Extract the (X, Y) coordinate from the center of the cell holding the provided text.  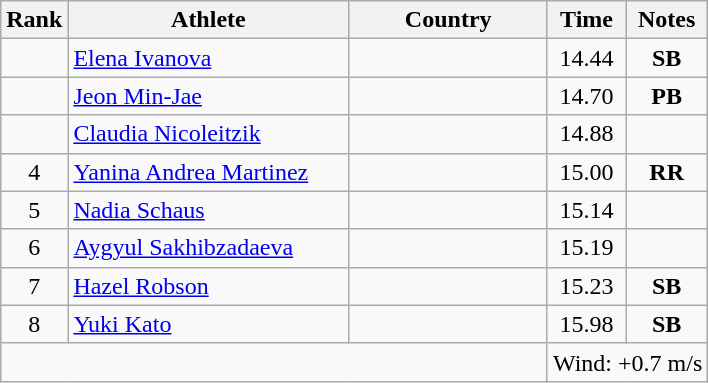
14.88 (586, 134)
Notes (667, 20)
Hazel Robson (208, 286)
Aygyul Sakhibzadaeva (208, 248)
Yuki Kato (208, 324)
15.00 (586, 172)
8 (34, 324)
Jeon Min-Jae (208, 96)
RR (667, 172)
Rank (34, 20)
Wind: +0.7 m/s (627, 362)
Elena Ivanova (208, 58)
14.44 (586, 58)
4 (34, 172)
PB (667, 96)
6 (34, 248)
14.70 (586, 96)
Claudia Nicoleitzik (208, 134)
15.14 (586, 210)
5 (34, 210)
Yanina Andrea Martinez (208, 172)
Nadia Schaus (208, 210)
15.23 (586, 286)
7 (34, 286)
Athlete (208, 20)
15.98 (586, 324)
15.19 (586, 248)
Country (448, 20)
Time (586, 20)
